Detect which cell encompasses the target text, then output its (x, y) center coordinate. 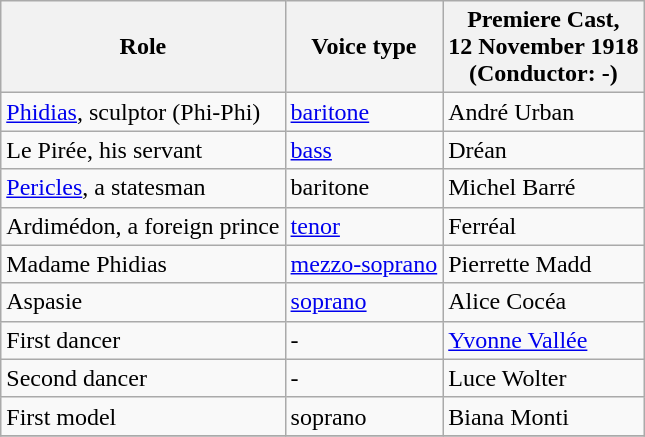
Pierrette Madd (544, 264)
Aspasie (143, 302)
Le Pirée, his servant (143, 150)
André Urban (544, 112)
tenor (364, 226)
First dancer (143, 340)
Yvonne Vallée (544, 340)
Alice Cocéa (544, 302)
Dréan (544, 150)
Ardimédon, a foreign prince (143, 226)
Role (143, 47)
bass (364, 150)
mezzo-soprano (364, 264)
Biana Monti (544, 416)
Pericles, a statesman (143, 188)
Ferréal (544, 226)
Phidias, sculptor (Phi-Phi) (143, 112)
Premiere Cast,12 November 1918(Conductor: -) (544, 47)
Second dancer (143, 378)
Luce Wolter (544, 378)
First model (143, 416)
Madame Phidias (143, 264)
Michel Barré (544, 188)
Voice type (364, 47)
